Capture the cell that displays the provided text and extract its (x, y) central coordinate. 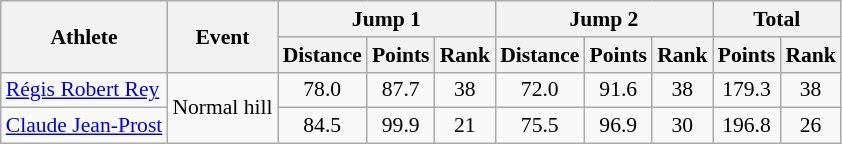
99.9 (401, 126)
84.5 (322, 126)
96.9 (618, 126)
87.7 (401, 90)
Event (222, 36)
Régis Robert Rey (84, 90)
Athlete (84, 36)
Claude Jean-Prost (84, 126)
26 (810, 126)
30 (682, 126)
Jump 2 (604, 19)
Jump 1 (387, 19)
21 (466, 126)
78.0 (322, 90)
196.8 (747, 126)
91.6 (618, 90)
72.0 (540, 90)
75.5 (540, 126)
179.3 (747, 90)
Normal hill (222, 108)
Total (777, 19)
